Return the (x, y) coordinate for the center point of the cell that contains the specified text.  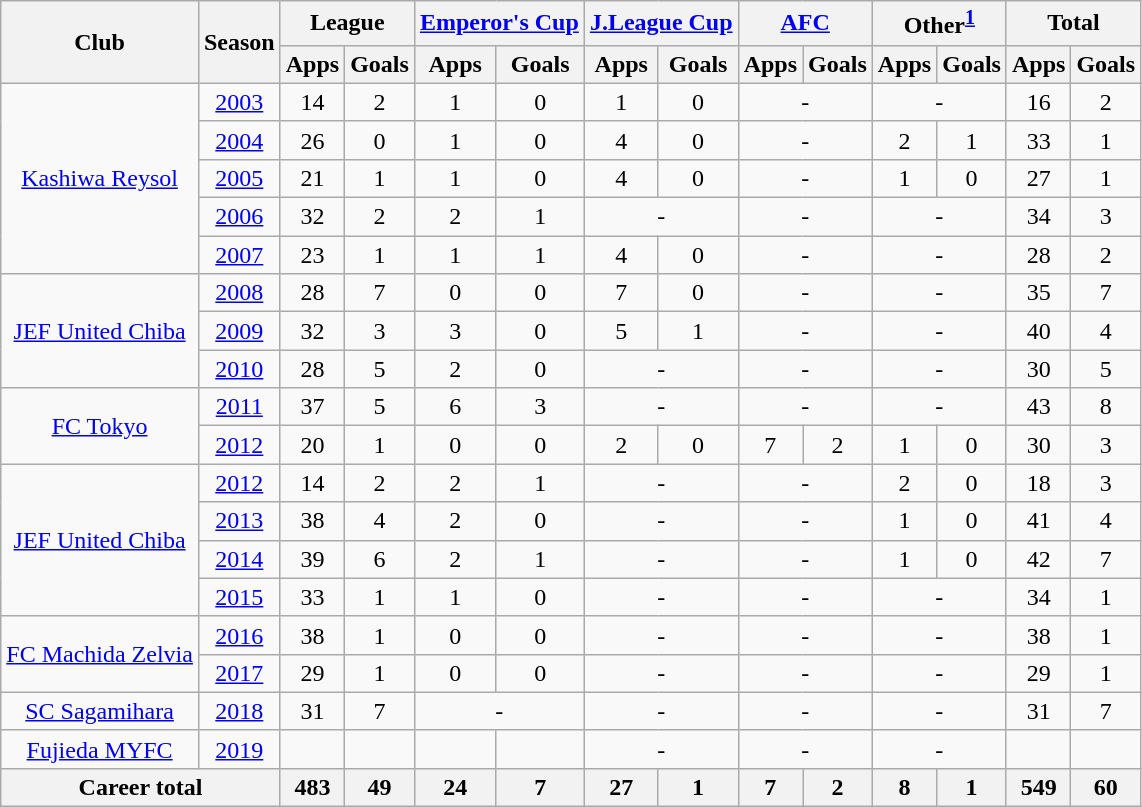
Club (100, 42)
483 (312, 787)
2006 (239, 217)
2007 (239, 255)
2003 (239, 102)
2004 (239, 140)
2017 (239, 673)
49 (380, 787)
2015 (239, 597)
40 (1038, 331)
2016 (239, 635)
League (347, 24)
2008 (239, 293)
FC Machida Zelvia (100, 654)
35 (1038, 293)
Total (1073, 24)
16 (1038, 102)
Other1 (939, 24)
2011 (239, 407)
Kashiwa Reysol (100, 178)
SC Sagamihara (100, 711)
37 (312, 407)
J.League Cup (661, 24)
26 (312, 140)
2018 (239, 711)
43 (1038, 407)
Season (239, 42)
2019 (239, 749)
42 (1038, 559)
2010 (239, 369)
41 (1038, 521)
60 (1106, 787)
20 (312, 445)
18 (1038, 483)
2013 (239, 521)
Fujieda MYFC (100, 749)
Emperor's Cup (499, 24)
23 (312, 255)
FC Tokyo (100, 426)
549 (1038, 787)
2014 (239, 559)
Career total (140, 787)
2005 (239, 178)
21 (312, 178)
39 (312, 559)
24 (455, 787)
AFC (805, 24)
2009 (239, 331)
